Extract the (x, y) coordinate from the center of the cell holding the provided text.  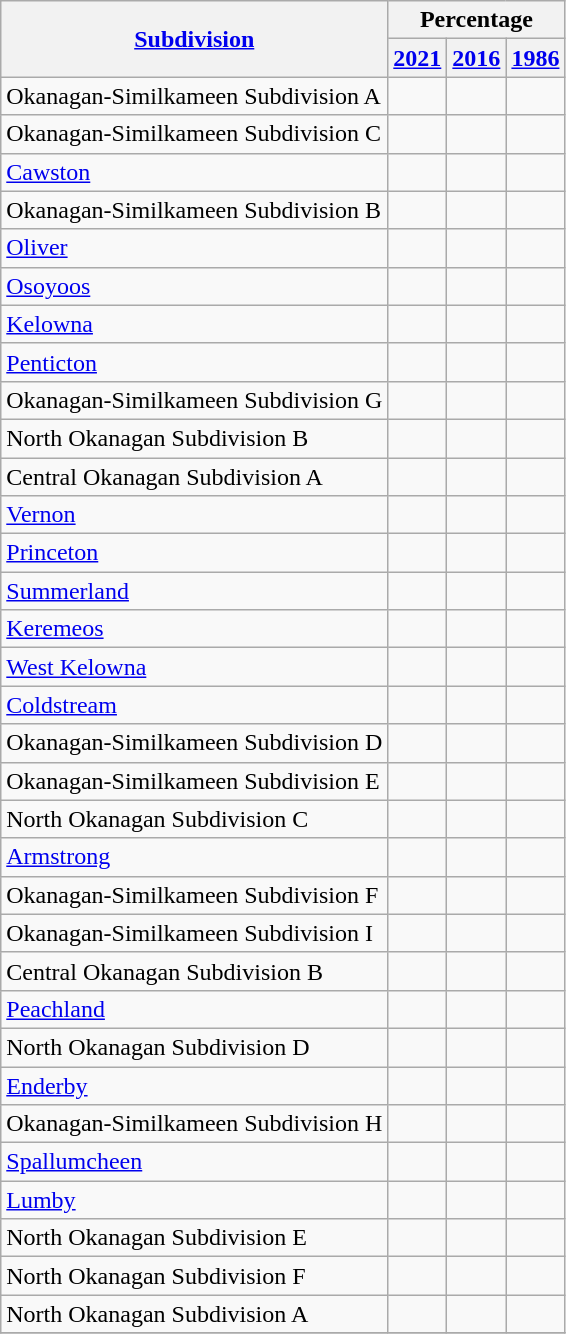
Peachland (194, 1009)
West Kelowna (194, 667)
North Okanagan Subdivision D (194, 1047)
Summerland (194, 591)
Okanagan-Similkameen Subdivision C (194, 134)
Central Okanagan Subdivision A (194, 477)
Okanagan-Similkameen Subdivision I (194, 933)
Enderby (194, 1085)
2016 (476, 58)
Oliver (194, 248)
North Okanagan Subdivision F (194, 1276)
Okanagan-Similkameen Subdivision A (194, 96)
Osoyoos (194, 286)
Okanagan-Similkameen Subdivision D (194, 743)
1986 (536, 58)
Armstrong (194, 857)
Coldstream (194, 705)
Spallumcheen (194, 1162)
Okanagan-Similkameen Subdivision B (194, 210)
North Okanagan Subdivision B (194, 438)
Keremeos (194, 629)
Percentage (476, 20)
Okanagan-Similkameen Subdivision H (194, 1124)
Cawston (194, 172)
Okanagan-Similkameen Subdivision F (194, 895)
Princeton (194, 553)
2021 (418, 58)
Central Okanagan Subdivision B (194, 971)
North Okanagan Subdivision E (194, 1238)
Subdivision (194, 39)
Kelowna (194, 324)
Okanagan-Similkameen Subdivision E (194, 781)
Okanagan-Similkameen Subdivision G (194, 400)
Lumby (194, 1200)
North Okanagan Subdivision A (194, 1314)
North Okanagan Subdivision C (194, 819)
Vernon (194, 515)
Penticton (194, 362)
